Pinpoint the cell where the given text exists, returning its (x, y) midpoint coordinate. 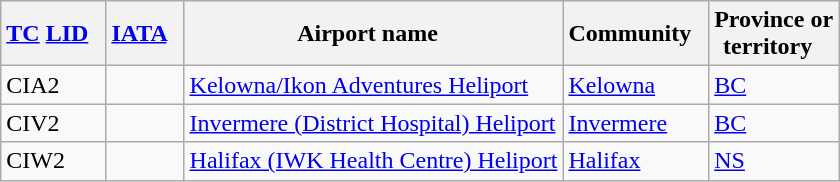
Invermere (636, 123)
Kelowna (636, 85)
Community (636, 34)
Province orterritory (774, 34)
Kelowna/Ikon Adventures Heliport (374, 85)
CIW2 (54, 161)
CIA2 (54, 85)
CIV2 (54, 123)
Halifax (IWK Health Centre) Heliport (374, 161)
Invermere (District Hospital) Heliport (374, 123)
NS (774, 161)
Airport name (374, 34)
Halifax (636, 161)
IATA (145, 34)
TC LID (54, 34)
